Scan for the cell matching the given text and deliver its [x, y] coordinate at center. 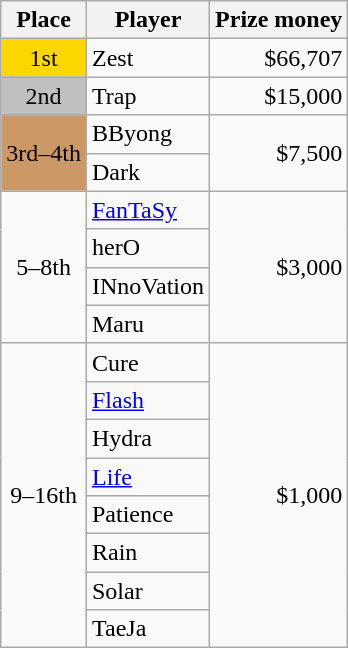
Maru [148, 324]
Cure [148, 362]
1st [44, 58]
5–8th [44, 267]
Rain [148, 553]
Dark [148, 172]
Flash [148, 400]
INnoVation [148, 286]
Zest [148, 58]
$1,000 [279, 495]
Prize money [279, 20]
2nd [44, 96]
$3,000 [279, 267]
FanTaSy [148, 210]
9–16th [44, 495]
$15,000 [279, 96]
Life [148, 477]
Player [148, 20]
$7,500 [279, 153]
Place [44, 20]
BByong [148, 134]
$66,707 [279, 58]
Hydra [148, 438]
Solar [148, 591]
3rd–4th [44, 153]
Patience [148, 515]
herO [148, 248]
Trap [148, 96]
TaeJa [148, 629]
